Pinpoint the cell where the given text exists, returning its (x, y) midpoint coordinate. 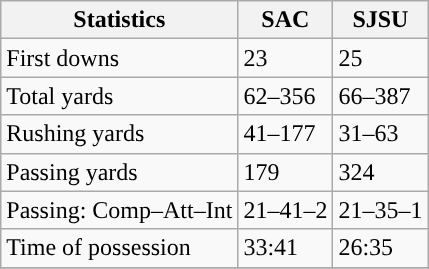
25 (380, 58)
Passing yards (120, 172)
SJSU (380, 20)
Statistics (120, 20)
21–35–1 (380, 210)
Passing: Comp–Att–Int (120, 210)
66–387 (380, 96)
21–41–2 (286, 210)
23 (286, 58)
324 (380, 172)
SAC (286, 20)
First downs (120, 58)
179 (286, 172)
33:41 (286, 248)
26:35 (380, 248)
Total yards (120, 96)
62–356 (286, 96)
Time of possession (120, 248)
Rushing yards (120, 134)
41–177 (286, 134)
31–63 (380, 134)
